For the text-containing cell, return its midpoint in (X, Y) coordinate format. 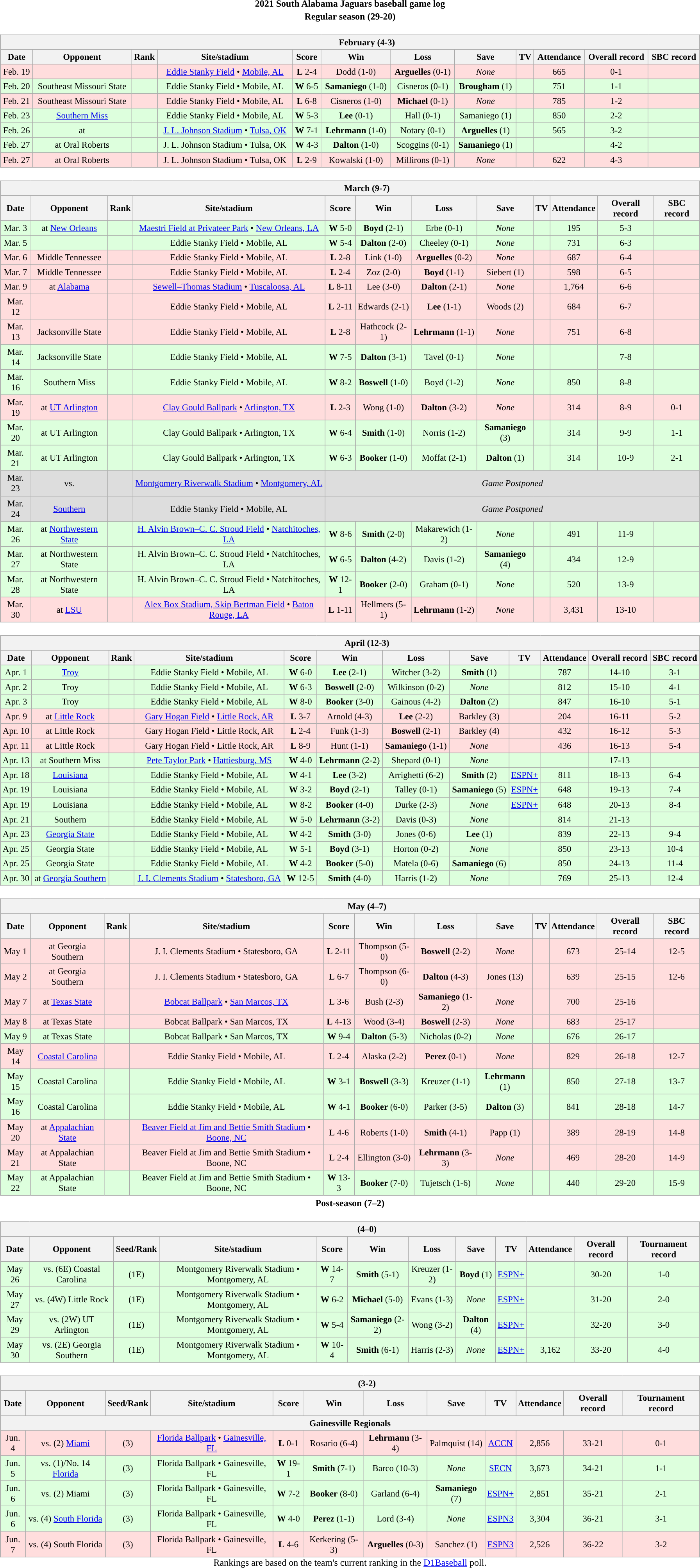
15-9 (677, 1182)
841 (573, 1107)
Arguelles (1) (486, 131)
Feb. 19 (17, 72)
Siebert (1) (505, 272)
Perez (0-1) (446, 1057)
12-4 (675, 878)
2,856 (540, 1443)
Dalton (5-3) (384, 1037)
Cisneros (1-0) (356, 101)
8-8 (626, 382)
24-13 (620, 863)
Apr. 2 (16, 687)
May 7 (16, 1002)
Dodd (1-0) (356, 72)
432 (564, 731)
Boswell (2-1) (416, 731)
Mar. 26 (16, 534)
Wong (1-0) (384, 408)
665 (559, 72)
Dalton (3-2) (444, 408)
11-9 (626, 534)
Moffat (2-1) (444, 458)
Witcher (3-2) (416, 672)
vs. (1)/No. 14 Florida (65, 1468)
April (12-3) (350, 643)
436 (564, 746)
(3-2) (350, 1383)
4-2 (616, 145)
Boswell (3-3) (384, 1082)
26-17 (625, 1037)
33-20 (601, 1350)
847 (564, 702)
6-6 (626, 287)
May 26 (15, 1274)
Lee (0-1) (356, 116)
814 (564, 819)
vs. (2E) Georgia Southern (72, 1350)
at (82, 131)
Jun. 5 (13, 1468)
684 (574, 306)
Mar. 27 (16, 559)
Perez (1-1) (334, 1519)
W 7-5 (341, 357)
10-4 (675, 849)
Jun. 7 (13, 1544)
Shepard (0-1) (416, 760)
18-13 (620, 775)
Davis (1-2) (444, 559)
3-0 (664, 1325)
May 16 (16, 1107)
Harris (2-3) (432, 1350)
Lee (2-2) (416, 716)
Boyd (1-1) (444, 272)
W 9-4 (339, 1037)
Zoz (2-0) (384, 272)
Feb. 26 (17, 131)
Mar. 28 (16, 585)
W 6-0 (300, 672)
29-20 (625, 1182)
Michael (0-1) (423, 101)
Rosario (6-4) (334, 1443)
Wood (3-4) (384, 1022)
6-7 (626, 306)
36-22 (593, 1544)
13-7 (677, 1082)
Mar. 6 (16, 257)
Mar. 9 (16, 287)
Smith (7-1) (334, 1468)
565 (559, 131)
31-20 (601, 1300)
3,304 (540, 1519)
Dalton (1-0) (356, 145)
Boyd (1) (476, 1274)
Talley (0-1) (416, 790)
Smith (2-0) (384, 534)
598 (574, 272)
Lehrmann (1) (505, 1082)
Notary (0-1) (423, 131)
Mar. 14 (16, 357)
639 (573, 977)
Boswell (2-0) (349, 687)
Apr. 1 (16, 672)
Booker (8-0) (334, 1493)
34-21 (593, 1468)
25-16 (625, 1002)
673 (573, 951)
Mar. 16 (16, 382)
W 5-3 (307, 116)
Papp (1) (505, 1132)
700 (573, 1002)
Mar. 12 (16, 306)
Dalton (3) (505, 1107)
Horton (0-2) (416, 849)
May 1 (16, 951)
622 (559, 160)
SECN (500, 1468)
Samaniego (6) (479, 863)
491 (574, 534)
Samaniego (1-1) (416, 746)
434 (574, 559)
Smith (4-1) (446, 1132)
469 (573, 1157)
Samaniego (1-0) (356, 86)
36-21 (593, 1519)
16-12 (620, 731)
25-17 (625, 1022)
Samaniego (2-2) (378, 1325)
Jones (13) (505, 977)
Samaniego (7) (456, 1493)
14-9 (677, 1157)
Booker (4-0) (349, 805)
(4–0) (350, 1229)
Pete Taylor Park • Hattiesburg, MS (209, 760)
Link (1-0) (384, 257)
Lee (1) (479, 834)
Bush (2-3) (384, 1002)
Booker (6-0) (384, 1107)
L 8-9 (300, 746)
Wong (3-2) (432, 1325)
W 6-2 (332, 1300)
785 (559, 101)
Cheeley (0-1) (444, 243)
19-13 (620, 790)
Lord (3-4) (395, 1519)
812 (564, 687)
Alex Box Stadium, Skip Bertman Field • Baton Rouge, LA (229, 610)
Funk (1-3) (349, 731)
5-2 (675, 716)
Booker (3-0) (349, 702)
26-18 (625, 1057)
28-18 (625, 1107)
Dalton (1) (505, 458)
W 12-5 (300, 878)
Tujetsch (1-6) (446, 1182)
L 3-7 (300, 716)
14-8 (677, 1132)
3,431 (574, 610)
Dalton (4-3) (446, 977)
Smith (2) (479, 775)
Mar. 21 (16, 458)
12-5 (677, 951)
683 (573, 1022)
Graham (0-1) (444, 585)
Erbe (0-1) (444, 228)
L 6-7 (339, 977)
Hall (0-1) (423, 116)
9-9 (626, 433)
Boyd (1-2) (444, 382)
30-20 (601, 1274)
W 7-2 (288, 1493)
May 15 (16, 1082)
8-9 (626, 408)
4-3 (616, 160)
Lehrmann (3-2) (349, 819)
1,764 (574, 287)
Durke (2-3) (416, 805)
3,162 (550, 1350)
14-10 (620, 672)
8-4 (675, 805)
Arguelles (0-1) (423, 72)
Makarewich (1-2) (444, 534)
Sanchez (1) (456, 1544)
4-0 (664, 1350)
204 (564, 716)
Kerkering (5-3) (334, 1544)
Mar. 7 (16, 272)
Hathcock (2-1) (384, 332)
W 6-4 (341, 433)
May 14 (16, 1057)
L 2-9 (307, 160)
May 20 (16, 1132)
L 8-11 (341, 287)
Arrighetti (6-2) (416, 775)
2,526 (540, 1544)
Millirons (0-1) (423, 160)
Mar. 30 (16, 610)
1-0 (664, 1274)
Boswell (2-2) (446, 951)
Booker (5-0) (349, 863)
at Southern Miss (70, 760)
Mar. 13 (16, 332)
February (4-3) (350, 42)
Smith (1) (479, 672)
W 12-1 (341, 585)
Sewell–Thomas Stadium • Tuscaloosa, AL (229, 287)
389 (573, 1132)
Apr. 21 (16, 819)
28-19 (625, 1132)
Lee (3-2) (349, 775)
May 27 (15, 1300)
Garland (6-4) (395, 1493)
10-9 (626, 458)
2-2 (616, 116)
16-10 (620, 702)
769 (564, 878)
1-2 (616, 101)
Ellington (3-0) (384, 1157)
L 6-8 (307, 101)
W 8-6 (341, 534)
Feb. 21 (17, 101)
Cisneros (0-1) (423, 86)
Dalton (4) (476, 1325)
ACCN (500, 1443)
28-20 (625, 1157)
W 4-3 (307, 145)
Norris (1-2) (444, 433)
11-4 (675, 863)
Samaniego (1-2) (446, 1002)
Barkley (4) (479, 731)
W 3-2 (300, 790)
12-6 (677, 977)
Nicholas (0-2) (446, 1037)
Hellmers (5-1) (384, 610)
7-4 (675, 790)
May 9 (16, 1037)
Smith (3-0) (349, 834)
27-18 (625, 1082)
2-0 (664, 1300)
Lehrmann (1-2) (444, 610)
16-13 (620, 746)
Wilkinson (0-2) (416, 687)
Booker (7-0) (384, 1182)
Kreuzer (1-1) (446, 1082)
Thompson (6-0) (384, 977)
L 1-11 (341, 610)
May 29 (15, 1325)
Apr. 23 (16, 834)
20-13 (620, 805)
22-13 (620, 834)
787 (564, 672)
W 10-4 (332, 1350)
vs. (2W) UT Arlington (72, 1325)
Scoggins (0-1) (423, 145)
L 3-6 (339, 1002)
Brougham (1) (486, 86)
Mar. 23 (16, 483)
13-10 (626, 610)
Mar. 19 (16, 408)
vs. (70, 483)
W 13-3 (339, 1182)
L 4-13 (339, 1022)
Apr. 18 (16, 775)
Jun. 4 (13, 1443)
Roberts (1-0) (384, 1132)
Arguelles (0-2) (444, 257)
5-4 (675, 746)
195 (574, 228)
Apr. 10 (16, 731)
W 19-1 (288, 1468)
13-9 (626, 585)
Apr. 11 (16, 746)
Samaniego (4) (505, 559)
at Alabama (70, 287)
Barkley (3) (479, 716)
Harris (1-2) (416, 878)
23-13 (620, 849)
Lehrmann (3-3) (446, 1157)
731 (574, 243)
Jones (0-6) (416, 834)
Boyd (3-1) (349, 849)
Samaniego (5) (479, 790)
Dalton (4-2) (384, 559)
L 2-3 (341, 408)
Tavel (0-1) (444, 357)
4-1 (675, 687)
Apr. 9 (16, 716)
676 (573, 1037)
W 3-1 (339, 1082)
3,673 (540, 1468)
Maestri Field at Privateer Park • New Orleans, LA (229, 228)
Dalton (3-1) (384, 357)
Apr. 13 (16, 760)
35-21 (593, 1493)
Arnold (4-3) (349, 716)
520 (574, 585)
Kowalski (1-0) (356, 160)
12-9 (626, 559)
Smith (5-1) (378, 1274)
Apr. 3 (16, 702)
Smith (1-0) (384, 433)
33-21 (593, 1443)
Evans (1-3) (432, 1300)
May 2 (16, 977)
Kreuzer (1-2) (432, 1274)
Booker (1-0) (384, 458)
Parker (3-5) (446, 1107)
Samaniego (3) (505, 433)
Dalton (2-1) (444, 287)
Davis (0-3) (416, 819)
Arguelles (0-3) (395, 1544)
Matela (0-6) (416, 863)
at LSU (70, 610)
25-15 (625, 977)
vs. (4W) Little Rock (72, 1300)
W 5-1 (300, 849)
9-4 (675, 834)
vs. (6E) Coastal Carolina (72, 1274)
Smith (4-0) (349, 878)
Lehrmann (1-0) (356, 131)
Michael (5-0) (378, 1300)
May 30 (15, 1350)
17-13 (620, 760)
Apr. 30 (16, 878)
Smith (6-1) (378, 1350)
12-7 (677, 1057)
Boswell (1-0) (384, 382)
Thompson (5-0) (384, 951)
L 0-1 (288, 1443)
Feb. 23 (17, 116)
Hunt (1-1) (349, 746)
15-10 (620, 687)
Dalton (2) (479, 702)
May 22 (16, 1182)
Lehrmann (1-1) (444, 332)
7-8 (626, 357)
Boswell (2-3) (446, 1022)
21-13 (620, 819)
Alaska (2-2) (384, 1057)
at New Orleans (70, 228)
687 (574, 257)
6-3 (626, 243)
Gainesville Regionals (350, 1423)
Mar. 5 (16, 243)
811 (564, 775)
Mar. 24 (16, 509)
2,851 (540, 1493)
Lee (2-1) (349, 672)
May 21 (16, 1157)
5-1 (675, 702)
14-7 (677, 1107)
6-8 (626, 332)
Barco (10-3) (395, 1468)
Feb. 20 (17, 86)
W 14-7 (332, 1274)
Lee (3-0) (384, 287)
Edwards (2-1) (384, 306)
829 (573, 1057)
Gainous (4-2) (416, 702)
Palmquist (14) (456, 1443)
Lehrmann (3-4) (395, 1443)
Woods (2) (505, 306)
839 (564, 834)
32-20 (601, 1325)
Mar. 20 (16, 433)
Dalton (2-0) (384, 243)
May (4–7) (350, 906)
May 8 (16, 1022)
Booker (2-0) (384, 585)
25-13 (620, 878)
W 7-1 (307, 131)
W 8-0 (300, 702)
440 (573, 1182)
Mar. 3 (16, 228)
Lehrmann (2-2) (349, 760)
Lee (1-1) (444, 306)
16-11 (620, 716)
March (9-7) (350, 188)
25-14 (625, 951)
6-5 (626, 272)
